Detect which cell encompasses the target text, then output its (X, Y) center coordinate. 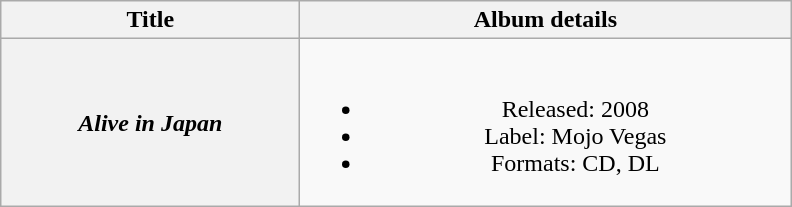
Title (150, 20)
Alive in Japan (150, 122)
Album details (546, 20)
Released: 2008Label: Mojo VegasFormats: CD, DL (546, 122)
